Identify which cell holds the provided text, then report its [x, y] central coordinate. 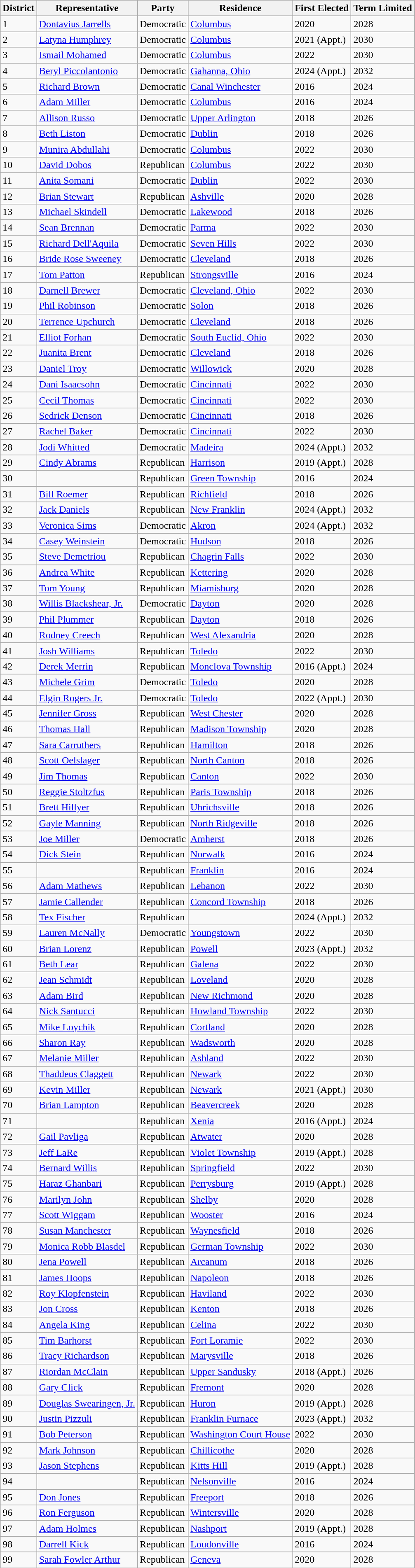
Andrea White [87, 572]
46 [19, 729]
42 [19, 666]
66 [19, 1043]
Thaddeus Claggett [87, 1074]
Lebanon [240, 886]
Fort Loramie [240, 1340]
49 [19, 776]
Powell [240, 948]
Fremont [240, 1387]
90 [19, 1419]
Jodi Whitted [87, 447]
Jennifer Gross [87, 714]
Solon [240, 306]
44 [19, 698]
Xenia [240, 1121]
58 [19, 917]
Ron Ferguson [87, 1513]
Harrison [240, 463]
Jason Stephens [87, 1466]
86 [19, 1356]
Phil Robinson [87, 306]
Angela King [87, 1325]
17 [19, 275]
Beth Lear [87, 964]
Darrell Kick [87, 1544]
Justin Pizzuli [87, 1419]
Brian Stewart [87, 196]
29 [19, 463]
Kitts Hill [240, 1466]
Cortland [240, 1027]
62 [19, 980]
Canal Winchester [240, 86]
Dani Isaacsohn [87, 384]
87 [19, 1372]
Thomas Hall [87, 729]
Bernard Willis [87, 1168]
Jena Powell [87, 1262]
Tim Barhorst [87, 1340]
Parma [240, 228]
Arcanum [240, 1262]
75 [19, 1183]
31 [19, 494]
Uhrichsville [240, 807]
60 [19, 948]
99 [19, 1560]
Elgin Rogers Jr. [87, 698]
Washington Court House [240, 1434]
Don Jones [87, 1497]
Loveland [240, 980]
22 [19, 353]
Bill Roemer [87, 494]
94 [19, 1482]
Mike Loychik [87, 1027]
54 [19, 854]
Adam Bird [87, 996]
Upper Sandusky [240, 1372]
Terrence Upchurch [87, 322]
28 [19, 447]
Nelsonville [240, 1482]
26 [19, 415]
Cleveland, Ohio [240, 290]
Dick Stein [87, 854]
Melanie Miller [87, 1058]
69 [19, 1090]
Adam Holmes [87, 1528]
43 [19, 682]
3 [19, 55]
89 [19, 1403]
Susan Manchester [87, 1231]
Cecil Thomas [87, 400]
Haviland [240, 1293]
70 [19, 1105]
North Ridgeville [240, 823]
30 [19, 478]
82 [19, 1293]
Howland Township [240, 1011]
20 [19, 322]
Shelby [240, 1199]
Ismail Mohamed [87, 55]
Galena [240, 964]
45 [19, 714]
Miamisburg [240, 588]
Waynesfield [240, 1231]
Sara Carruthers [87, 745]
95 [19, 1497]
Celina [240, 1325]
12 [19, 196]
71 [19, 1121]
34 [19, 541]
Ashland [240, 1058]
Scott Oelslager [87, 761]
21 [19, 337]
Allison Russo [87, 118]
55 [19, 870]
78 [19, 1231]
Concord Township [240, 901]
Sean Brennan [87, 228]
50 [19, 792]
Beryl Piccolantonio [87, 71]
11 [19, 180]
Lakewood [240, 212]
6 [19, 102]
88 [19, 1387]
53 [19, 839]
68 [19, 1074]
Jim Thomas [87, 776]
Franklin Furnace [240, 1419]
32 [19, 510]
Monclova Township [240, 666]
Brian Lampton [87, 1105]
Lauren McNally [87, 933]
85 [19, 1340]
Juanita Brent [87, 353]
Willis Blackshear, Jr. [87, 604]
North Canton [240, 761]
Elliot Forhan [87, 337]
67 [19, 1058]
Seven Hills [240, 243]
Violet Township [240, 1152]
38 [19, 604]
Willowick [240, 369]
Gail Pavliga [87, 1136]
8 [19, 133]
Amherst [240, 839]
Tracy Richardson [87, 1356]
16 [19, 259]
Tom Patton [87, 275]
Madison Township [240, 729]
Nashport [240, 1528]
Casey Weinstein [87, 541]
Term Limited [382, 8]
Riordan McClain [87, 1372]
Michele Grim [87, 682]
Darnell Brewer [87, 290]
81 [19, 1278]
19 [19, 306]
Wooster [240, 1215]
South Euclid, Ohio [240, 337]
56 [19, 886]
West Alexandria [240, 635]
76 [19, 1199]
New Richmond [240, 996]
15 [19, 243]
97 [19, 1528]
Roy Klopfenstein [87, 1293]
2022 (Appt.) [322, 698]
5 [19, 86]
Wadsworth [240, 1043]
2 [19, 40]
Gary Click [87, 1387]
Adam Mathews [87, 886]
Strongsville [240, 275]
Mark Johnson [87, 1450]
59 [19, 933]
80 [19, 1262]
39 [19, 619]
Reggie Stoltzfus [87, 792]
Hamilton [240, 745]
Beth Liston [87, 133]
33 [19, 525]
Beavercreek [240, 1105]
Napoleon [240, 1278]
Richard Brown [87, 86]
Atwater [240, 1136]
2018 (Appt.) [322, 1372]
Jon Cross [87, 1309]
77 [19, 1215]
Rodney Creech [87, 635]
Youngstown [240, 933]
James Hoops [87, 1278]
91 [19, 1434]
74 [19, 1168]
64 [19, 1011]
48 [19, 761]
Kevin Miller [87, 1090]
Munira Abdullahi [87, 149]
79 [19, 1246]
92 [19, 1450]
Phil Plummer [87, 619]
Michael Skindell [87, 212]
Geneva [240, 1560]
Huron [240, 1403]
57 [19, 901]
Cindy Abrams [87, 463]
Daniel Troy [87, 369]
35 [19, 557]
96 [19, 1513]
41 [19, 651]
Haraz Ghanbari [87, 1183]
37 [19, 588]
Kettering [240, 572]
Akron [240, 525]
84 [19, 1325]
Jeff LaRe [87, 1152]
4 [19, 71]
Green Township [240, 478]
61 [19, 964]
Adam Miller [87, 102]
Chagrin Falls [240, 557]
Perrysburg [240, 1183]
Madeira [240, 447]
Party [162, 8]
Brett Hillyer [87, 807]
1 [19, 24]
Richard Dell'Aquila [87, 243]
Bride Rose Sweeney [87, 259]
Loudonville [240, 1544]
Residence [240, 8]
Representative [87, 8]
10 [19, 165]
93 [19, 1466]
Jean Schmidt [87, 980]
Hudson [240, 541]
72 [19, 1136]
Upper Arlington [240, 118]
52 [19, 823]
83 [19, 1309]
51 [19, 807]
Sharon Ray [87, 1043]
40 [19, 635]
7 [19, 118]
Chillicothe [240, 1450]
23 [19, 369]
David Dobos [87, 165]
9 [19, 149]
Tom Young [87, 588]
Josh Williams [87, 651]
Bob Peterson [87, 1434]
Marilyn John [87, 1199]
65 [19, 1027]
Gayle Manning [87, 823]
98 [19, 1544]
Kenton [240, 1309]
Paris Township [240, 792]
Latyna Humphrey [87, 40]
73 [19, 1152]
West Chester [240, 714]
Derek Merrin [87, 666]
Nick Santucci [87, 1011]
Douglas Swearingen, Jr. [87, 1403]
Scott Wiggam [87, 1215]
Steve Demetriou [87, 557]
63 [19, 996]
Brian Lorenz [87, 948]
Franklin [240, 870]
New Franklin [240, 510]
47 [19, 745]
13 [19, 212]
27 [19, 431]
Tex Fischer [87, 917]
36 [19, 572]
Freeport [240, 1497]
Rachel Baker [87, 431]
Sedrick Denson [87, 415]
Norwalk [240, 854]
Dontavius Jarrells [87, 24]
Wintersville [240, 1513]
Canton [240, 776]
Sarah Fowler Arthur [87, 1560]
Veronica Sims [87, 525]
25 [19, 400]
District [19, 8]
Richfield [240, 494]
14 [19, 228]
German Township [240, 1246]
Monica Robb Blasdel [87, 1246]
Marysville [240, 1356]
Springfield [240, 1168]
Ashville [240, 196]
Anita Somani [87, 180]
18 [19, 290]
First Elected [322, 8]
Jamie Callender [87, 901]
Jack Daniels [87, 510]
Gahanna, Ohio [240, 71]
24 [19, 384]
Joe Miller [87, 839]
